Determine the (X, Y) coordinate at the center of the cell enclosing the given text.  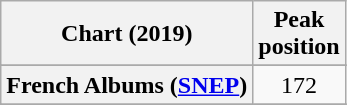
Peak position (299, 34)
172 (299, 85)
French Albums (SNEP) (127, 85)
Chart (2019) (127, 34)
